Pinpoint the cell where the given text exists, returning its (X, Y) midpoint coordinate. 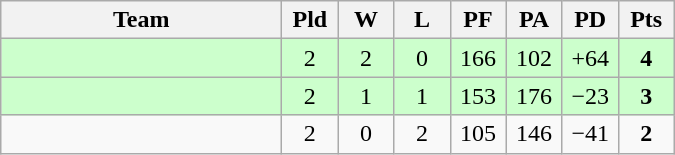
146 (534, 134)
176 (534, 96)
Team (142, 20)
L (422, 20)
105 (478, 134)
PF (478, 20)
102 (534, 58)
+64 (590, 58)
−23 (590, 96)
166 (478, 58)
PA (534, 20)
PD (590, 20)
W (366, 20)
Pts (646, 20)
Pld (310, 20)
3 (646, 96)
4 (646, 58)
153 (478, 96)
−41 (590, 134)
